Capture the cell that displays the provided text and extract its (X, Y) central coordinate. 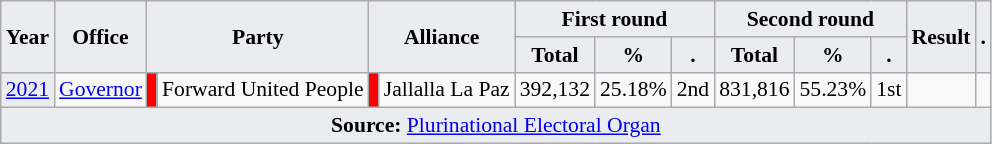
2nd (694, 90)
Year (28, 36)
392,132 (555, 90)
Source: Plurinational Electoral Organ (496, 126)
Alliance (442, 36)
55.23% (834, 90)
Office (100, 36)
Governor (100, 90)
1st (888, 90)
Second round (810, 19)
First round (615, 19)
Forward United People (263, 90)
25.18% (634, 90)
Party (258, 36)
Result (942, 36)
Jallalla La Paz (447, 90)
831,816 (754, 90)
2021 (28, 90)
